Scan for the cell matching the given text and deliver its [X, Y] coordinate at center. 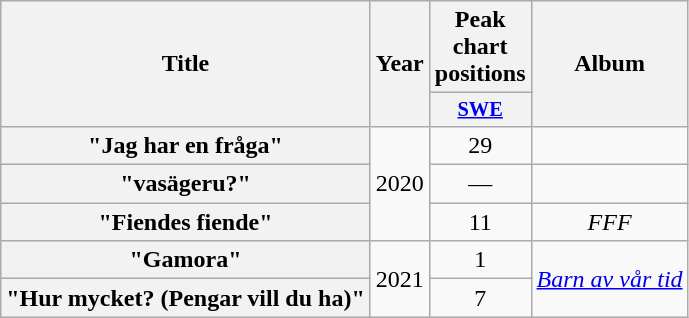
"Gamora" [186, 260]
7 [480, 298]
"Jag har en fråga" [186, 145]
Peak chart positions [480, 47]
SWE [480, 110]
Barn av vår tid [610, 279]
FFF [610, 222]
"Hur mycket? (Pengar vill du ha)" [186, 298]
2020 [400, 183]
— [480, 184]
Title [186, 64]
1 [480, 260]
11 [480, 222]
Year [400, 64]
"Fiendes fiende" [186, 222]
Album [610, 64]
2021 [400, 279]
29 [480, 145]
"vasägeru?" [186, 184]
